Search for the cell housing the specified text and yield its [x, y] center coordinate. 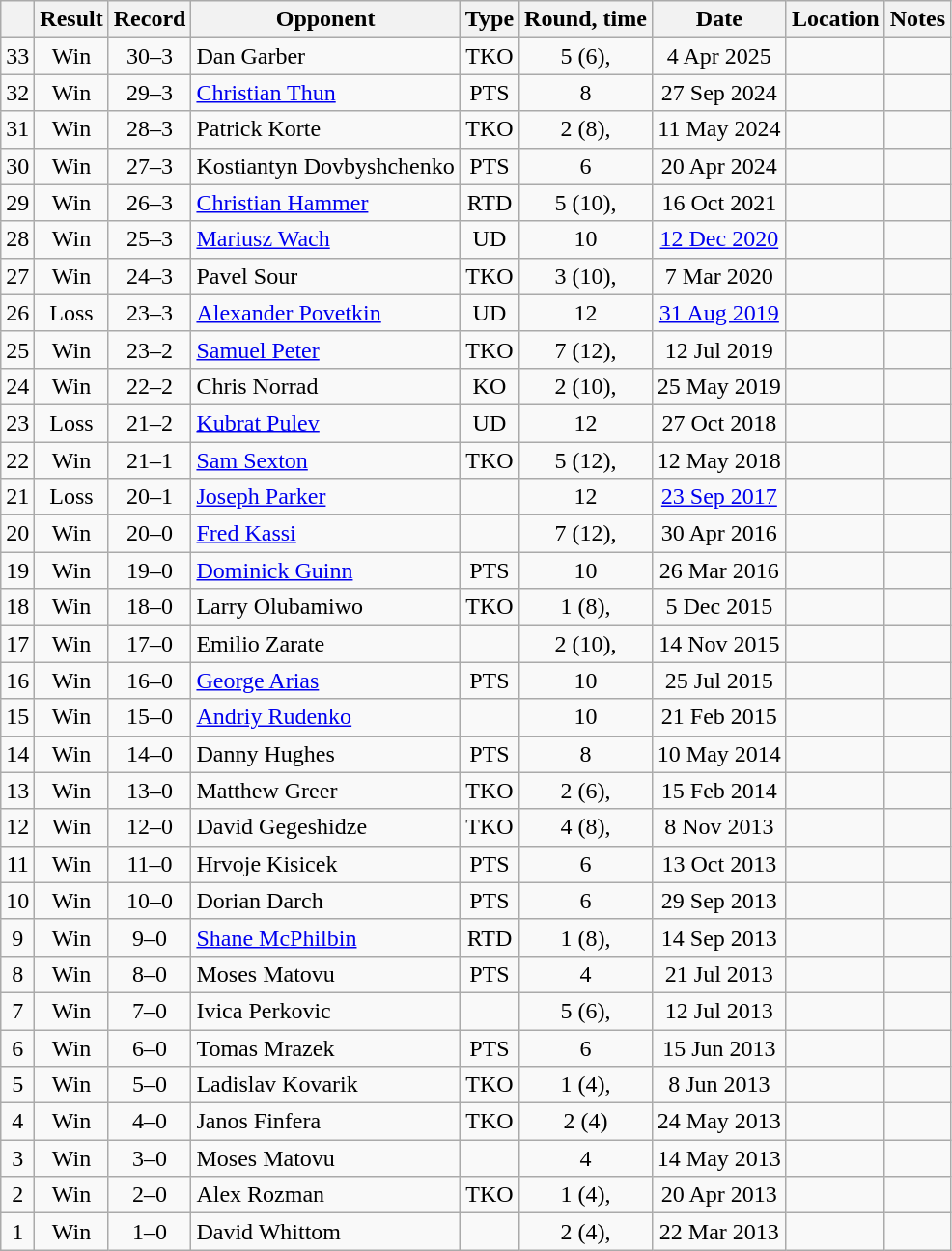
26–3 [150, 203]
15 Jun 2013 [718, 1047]
Chris Norrad [325, 386]
KO [489, 386]
Date [718, 19]
Tomas Mrazek [325, 1047]
9–0 [150, 937]
Christian Thun [325, 93]
11 May 2024 [718, 129]
Patrick Korte [325, 129]
5 Dec 2015 [718, 607]
14 Nov 2015 [718, 644]
16–0 [150, 681]
Result [71, 19]
30–3 [150, 56]
29 [17, 203]
Pavel Sour [325, 276]
Dominick Guinn [325, 570]
11–0 [150, 864]
Type [489, 19]
8 Jun 2013 [718, 1085]
23–2 [150, 349]
Joseph Parker [325, 497]
7–0 [150, 1011]
Matthew Greer [325, 791]
17 [17, 644]
24 [17, 386]
12 Dec 2020 [718, 239]
15 [17, 717]
Location [835, 19]
22 [17, 460]
2 (8), [586, 129]
18–0 [150, 607]
5 (12), [586, 460]
27 Oct 2018 [718, 423]
24 May 2013 [718, 1122]
13 [17, 791]
17–0 [150, 644]
30 Apr 2016 [718, 534]
Ivica Perkovic [325, 1011]
20 [17, 534]
14 May 2013 [718, 1158]
23 [17, 423]
Opponent [325, 19]
10 May 2014 [718, 754]
25 May 2019 [718, 386]
21 Jul 2013 [718, 974]
14–0 [150, 754]
George Arias [325, 681]
Larry Olubamiwo [325, 607]
26 [17, 313]
12 Jul 2013 [718, 1011]
4 Apr 2025 [718, 56]
25 [17, 349]
1 [17, 1232]
23–3 [150, 313]
Danny Hughes [325, 754]
Dan Garber [325, 56]
Andriy Rudenko [325, 717]
13 Oct 2013 [718, 864]
27 [17, 276]
Round, time [586, 19]
13–0 [150, 791]
David Whittom [325, 1232]
20–1 [150, 497]
14 Sep 2013 [718, 937]
Emilio Zarate [325, 644]
2 (4) [586, 1122]
20–0 [150, 534]
Fred Kassi [325, 534]
26 Mar 2016 [718, 570]
4 (8), [586, 827]
11 [17, 864]
9 [17, 937]
12–0 [150, 827]
24–3 [150, 276]
5 [17, 1085]
20 Apr 2013 [718, 1195]
12 Jul 2019 [718, 349]
28–3 [150, 129]
21–2 [150, 423]
21–1 [150, 460]
31 Aug 2019 [718, 313]
Sam Sexton [325, 460]
21 [17, 497]
2 [17, 1195]
David Gegeshidze [325, 827]
Dorian Darch [325, 901]
33 [17, 56]
Kubrat Pulev [325, 423]
Hrvoje Kisicek [325, 864]
Alexander Povetkin [325, 313]
5–0 [150, 1085]
16 [17, 681]
6–0 [150, 1047]
3 (10), [586, 276]
3 [17, 1158]
8 Nov 2013 [718, 827]
8–0 [150, 974]
19–0 [150, 570]
21 Feb 2015 [718, 717]
12 May 2018 [718, 460]
Notes [917, 19]
15 Feb 2014 [718, 791]
27 Sep 2024 [718, 93]
Mariusz Wach [325, 239]
25 Jul 2015 [718, 681]
2–0 [150, 1195]
Christian Hammer [325, 203]
Janos Finfera [325, 1122]
18 [17, 607]
16 Oct 2021 [718, 203]
Samuel Peter [325, 349]
4–0 [150, 1122]
29 Sep 2013 [718, 901]
7 Mar 2020 [718, 276]
22 Mar 2013 [718, 1232]
15–0 [150, 717]
22–2 [150, 386]
Kostiantyn Dovbyshchenko [325, 166]
Shane McPhilbin [325, 937]
29–3 [150, 93]
25–3 [150, 239]
3–0 [150, 1158]
Alex Rozman [325, 1195]
7 [17, 1011]
20 Apr 2024 [718, 166]
Ladislav Kovarik [325, 1085]
2 (6), [586, 791]
23 Sep 2017 [718, 497]
Record [150, 19]
14 [17, 754]
19 [17, 570]
5 (10), [586, 203]
30 [17, 166]
28 [17, 239]
1–0 [150, 1232]
31 [17, 129]
10–0 [150, 901]
27–3 [150, 166]
2 (4), [586, 1232]
32 [17, 93]
